Capture the cell that displays the provided text and extract its (X, Y) central coordinate. 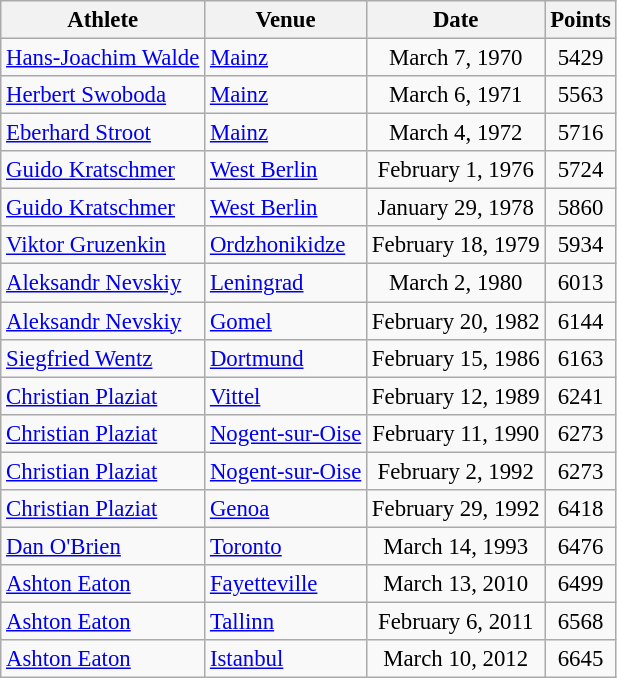
February 18, 1979 (456, 245)
March 4, 1972 (456, 133)
6418 (580, 509)
Viktor Gruzenkin (103, 245)
Fayetteville (286, 584)
5429 (580, 58)
6568 (580, 621)
Gomel (286, 321)
Vittel (286, 396)
5860 (580, 208)
March 7, 1970 (456, 58)
February 20, 1982 (456, 321)
Points (580, 20)
5563 (580, 95)
March 13, 2010 (456, 584)
January 29, 1978 (456, 208)
6499 (580, 584)
Dortmund (286, 358)
Athlete (103, 20)
Istanbul (286, 659)
6163 (580, 358)
Venue (286, 20)
Leningrad (286, 283)
Dan O'Brien (103, 546)
Toronto (286, 546)
Ordzhonikidze (286, 245)
6476 (580, 546)
March 14, 1993 (456, 546)
6144 (580, 321)
Eberhard Stroot (103, 133)
5724 (580, 170)
Herbert Swoboda (103, 95)
6645 (580, 659)
6241 (580, 396)
Tallinn (286, 621)
February 11, 1990 (456, 433)
Date (456, 20)
March 6, 1971 (456, 95)
5934 (580, 245)
March 2, 1980 (456, 283)
February 1, 1976 (456, 170)
Genoa (286, 509)
February 2, 1992 (456, 471)
February 15, 1986 (456, 358)
February 6, 2011 (456, 621)
March 10, 2012 (456, 659)
February 29, 1992 (456, 509)
6013 (580, 283)
Hans-Joachim Walde (103, 58)
Siegfried Wentz (103, 358)
February 12, 1989 (456, 396)
5716 (580, 133)
